Scan for the cell matching the given text and deliver its [x, y] coordinate at center. 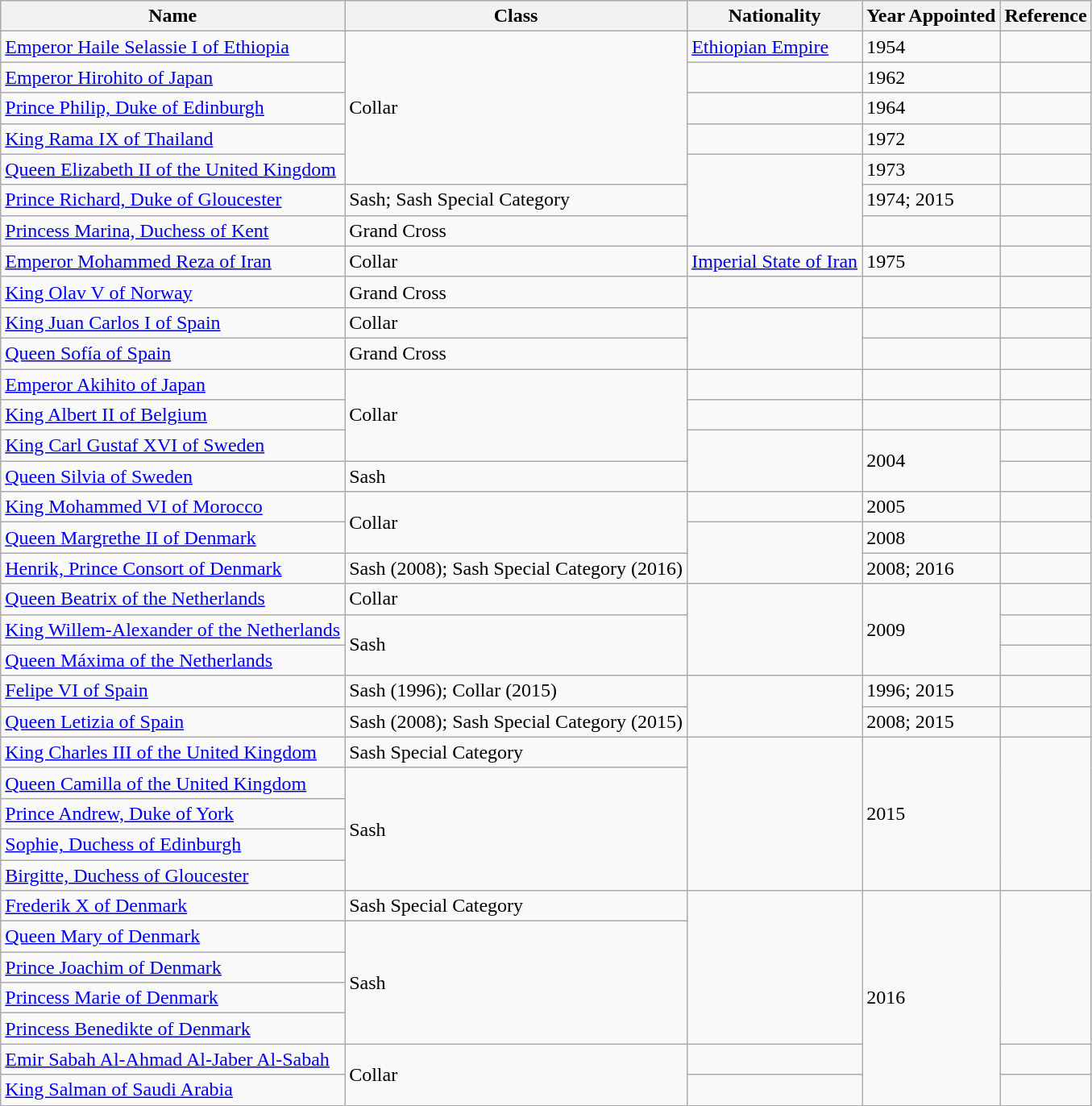
2005 [932, 507]
Birgitte, Duchess of Gloucester [172, 875]
2016 [932, 998]
Emperor Hirohito of Japan [172, 77]
Queen Beatrix of the Netherlands [172, 599]
Year Appointed [932, 16]
2009 [932, 630]
Queen Elizabeth II of the United Kingdom [172, 169]
Emperor Haile Selassie I of Ethiopia [172, 47]
2004 [932, 461]
Nationality [775, 16]
1996; 2015 [932, 691]
Sash (1996); Collar (2015) [516, 691]
Queen Máxima of the Netherlands [172, 660]
King Carl Gustaf XVI of Sweden [172, 446]
1962 [932, 77]
Felipe VI of Spain [172, 691]
King Salman of Saudi Arabia [172, 1090]
Queen Margrethe II of Denmark [172, 538]
Class [516, 16]
King Mohammed VI of Morocco [172, 507]
Ethiopian Empire [775, 47]
1954 [932, 47]
Prince Joachim of Denmark [172, 967]
King Juan Carlos I of Spain [172, 322]
1973 [932, 169]
Prince Richard, Duke of Gloucester [172, 200]
Emperor Mohammed Reza of Iran [172, 261]
2015 [932, 813]
King Charles III of the United Kingdom [172, 752]
Princess Marie of Denmark [172, 998]
King Olav V of Norway [172, 292]
2008; 2015 [932, 721]
2008; 2016 [932, 568]
Reference [1046, 16]
Prince Andrew, Duke of York [172, 813]
Queen Mary of Denmark [172, 937]
Imperial State of Iran [775, 261]
Queen Letizia of Spain [172, 721]
King Rama IX of Thailand [172, 139]
Sophie, Duchess of Edinburgh [172, 844]
King Willem-Alexander of the Netherlands [172, 630]
Emperor Akihito of Japan [172, 385]
1975 [932, 261]
Queen Silvia of Sweden [172, 476]
Henrik, Prince Consort of Denmark [172, 568]
Sash (2008); Sash Special Category (2016) [516, 568]
Queen Sofía of Spain [172, 353]
1974; 2015 [932, 200]
Princess Benedikte of Denmark [172, 1029]
Sash; Sash Special Category [516, 200]
Prince Philip, Duke of Edinburgh [172, 108]
Name [172, 16]
Frederik X of Denmark [172, 906]
Sash (2008); Sash Special Category (2015) [516, 721]
1972 [932, 139]
1964 [932, 108]
Emir Sabah Al-Ahmad Al-Jaber Al-Sabah [172, 1059]
Queen Camilla of the United Kingdom [172, 783]
2008 [932, 538]
King Albert II of Belgium [172, 415]
Princess Marina, Duchess of Kent [172, 231]
